Identify which cell holds the provided text, then report its [X, Y] central coordinate. 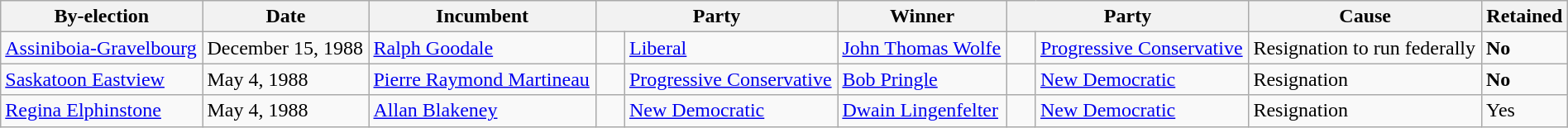
Yes [1524, 111]
Incumbent [482, 17]
By-election [102, 17]
Ralph Goodale [482, 48]
Dwain Lingenfelter [922, 111]
Date [286, 17]
December 15, 1988 [286, 48]
Winner [922, 17]
Regina Elphinstone [102, 111]
Saskatoon Eastview [102, 79]
Bob Pringle [922, 79]
Pierre Raymond Martineau [482, 79]
Assiniboia-Gravelbourg [102, 48]
Allan Blakeney [482, 111]
Liberal [731, 48]
John Thomas Wolfe [922, 48]
Retained [1524, 17]
Cause [1365, 17]
Resignation to run federally [1365, 48]
